Return the [X, Y] coordinate for the center point of the cell that contains the specified text.  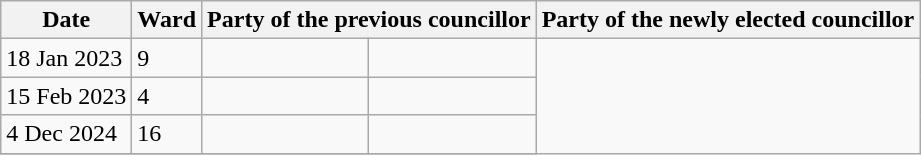
4 [167, 96]
15 Feb 2023 [66, 96]
18 Jan 2023 [66, 58]
4 Dec 2024 [66, 134]
Party of the previous councillor [370, 20]
16 [167, 134]
Date [66, 20]
9 [167, 58]
Party of the newly elected councillor [728, 20]
Ward [167, 20]
